Search for the cell housing the specified text and yield its [X, Y] center coordinate. 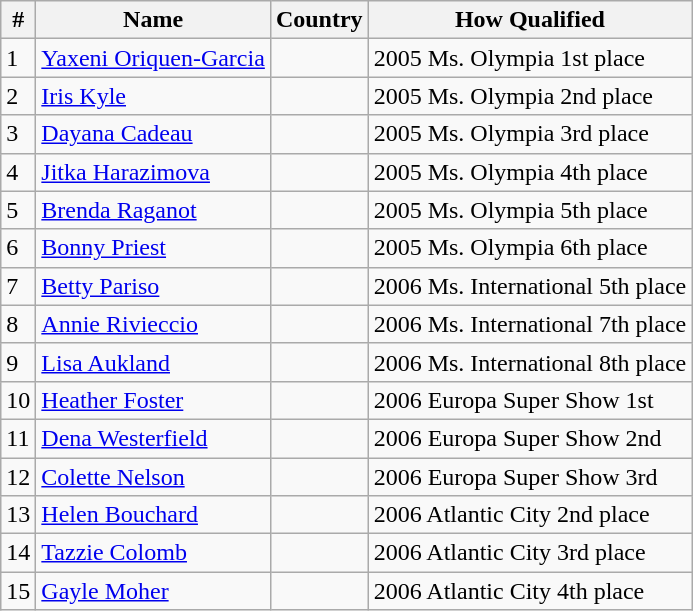
2006 Ms. International 5th place [530, 286]
Betty Pariso [154, 286]
Brenda Raganot [154, 210]
Heather Foster [154, 400]
2006 Europa Super Show 1st [530, 400]
Helen Bouchard [154, 515]
Dena Westerfield [154, 438]
2006 Atlantic City 2nd place [530, 515]
4 [18, 172]
How Qualified [530, 20]
7 [18, 286]
Jitka Harazimova [154, 172]
5 [18, 210]
1 [18, 58]
8 [18, 324]
14 [18, 553]
12 [18, 477]
Colette Nelson [154, 477]
2005 Ms. Olympia 5th place [530, 210]
2006 Ms. International 7th place [530, 324]
2005 Ms. Olympia 3rd place [530, 134]
# [18, 20]
Name [154, 20]
Country [319, 20]
Gayle Moher [154, 591]
Annie Rivieccio [154, 324]
Bonny Priest [154, 248]
2005 Ms. Olympia 4th place [530, 172]
Dayana Cadeau [154, 134]
2005 Ms. Olympia 6th place [530, 248]
2006 Europa Super Show 3rd [530, 477]
2006 Atlantic City 3rd place [530, 553]
2006 Ms. International 8th place [530, 362]
Tazzie Colomb [154, 553]
Yaxeni Oriquen-Garcia [154, 58]
2005 Ms. Olympia 2nd place [530, 96]
Lisa Aukland [154, 362]
2005 Ms. Olympia 1st place [530, 58]
9 [18, 362]
13 [18, 515]
2006 Atlantic City 4th place [530, 591]
10 [18, 400]
15 [18, 591]
Iris Kyle [154, 96]
2006 Europa Super Show 2nd [530, 438]
3 [18, 134]
2 [18, 96]
6 [18, 248]
11 [18, 438]
